From the cell containing the given text, extract its center point as (X, Y) coordinate. 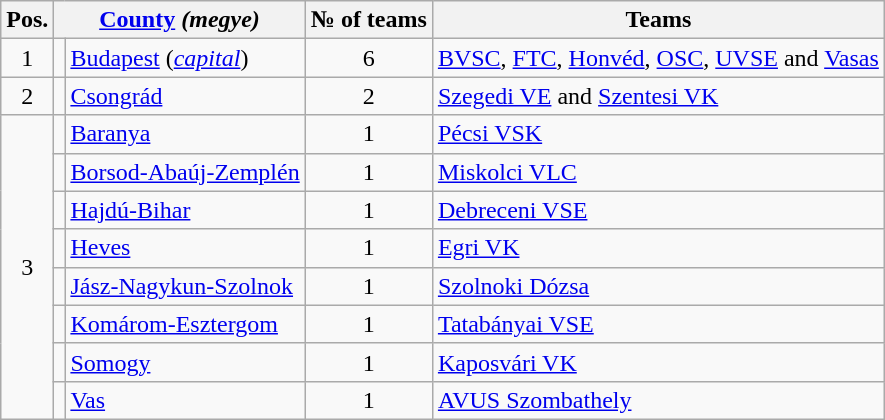
BVSC, FTC, Honvéd, OSC, UVSE and Vasas (658, 58)
Debreceni VSE (658, 210)
Pécsi VSK (658, 134)
Egri VK (658, 248)
Jász-Nagykun-Szolnok (185, 286)
Szegedi VE and Szentesi VK (658, 96)
Heves (185, 248)
Borsod-Abaúj-Zemplén (185, 172)
Somogy (185, 362)
Hajdú-Bihar (185, 210)
Szolnoki Dózsa (658, 286)
Teams (658, 20)
3 (28, 267)
№ of teams (368, 20)
Pos. (28, 20)
Budapest (capital) (185, 58)
Kaposvári VK (658, 362)
Vas (185, 400)
AVUS Szombathely (658, 400)
6 (368, 58)
Miskolci VLC (658, 172)
Csongrád (185, 96)
County (megye) (180, 20)
Baranya (185, 134)
Komárom-Esztergom (185, 324)
Tatabányai VSE (658, 324)
